Identify which cell holds the provided text, then report its [X, Y] central coordinate. 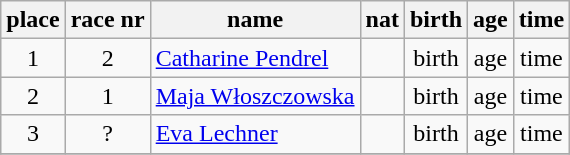
name [255, 20]
nat [382, 20]
? [108, 134]
Maja Włoszczowska [255, 96]
Eva Lechner [255, 134]
Catharine Pendrel [255, 58]
place [33, 20]
race nr [108, 20]
3 [33, 134]
